Provide the (X, Y) coordinate of the cell's center where the given text is located.  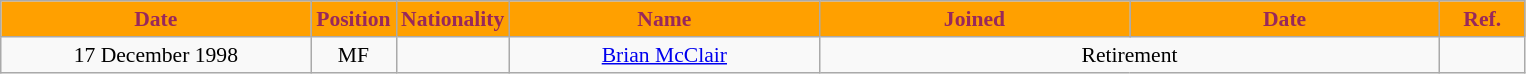
Nationality (452, 19)
Joined (974, 19)
17 December 1998 (156, 55)
Name (664, 19)
Brian McClair (664, 55)
Position (354, 19)
Retirement (1129, 55)
MF (354, 55)
Ref. (1482, 19)
